Provide the (X, Y) coordinate of the cell's center where the given text is located.  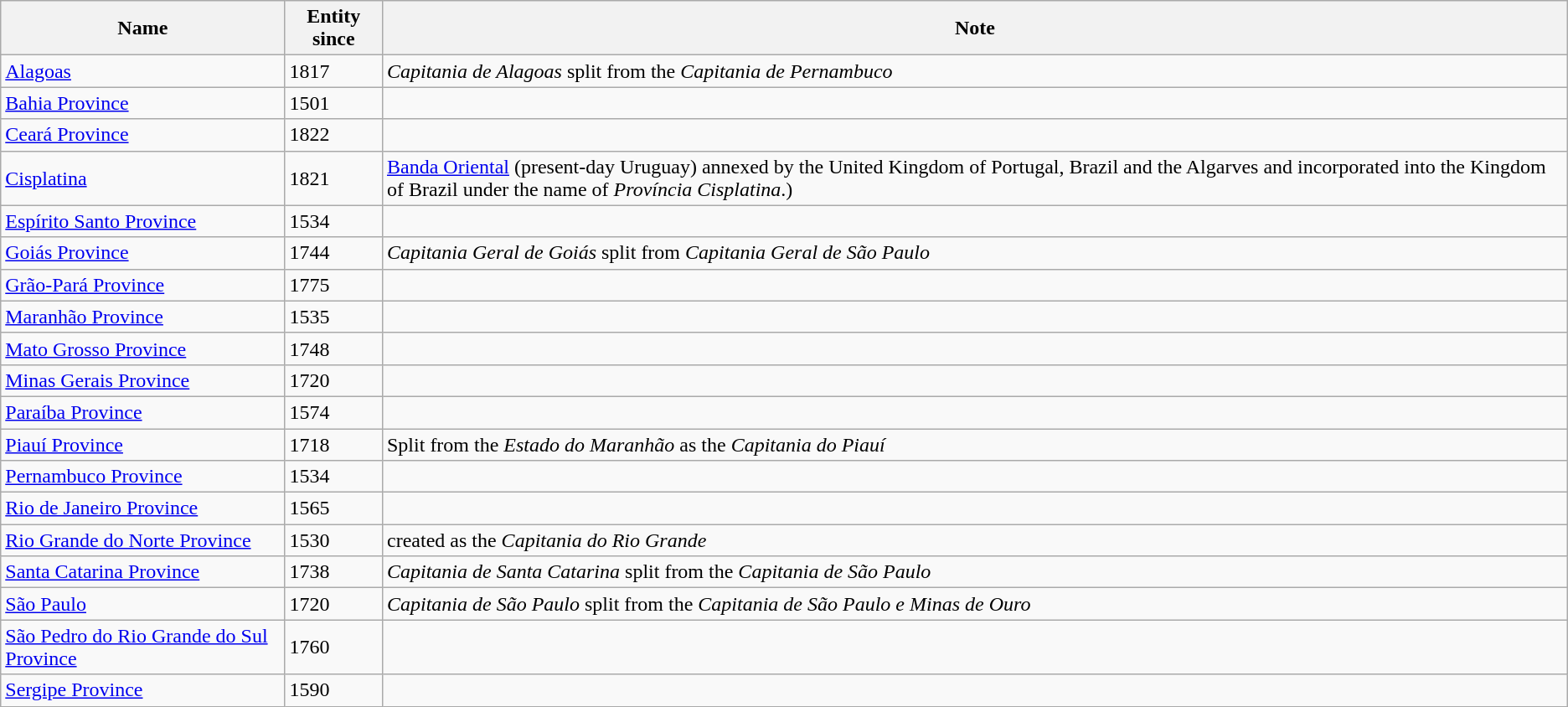
Maranhão Province (142, 317)
Grão-Pará Province (142, 285)
Rio Grande do Norte Province (142, 540)
1744 (333, 253)
Sergipe Province (142, 690)
Alagoas (142, 71)
1535 (333, 317)
Capitania Geral de Goiás split from Capitania Geral de São Paulo (975, 253)
Mato Grosso Province (142, 348)
1760 (333, 647)
Capitania de Alagoas split from the Capitania de Pernambuco (975, 71)
Goiás Province (142, 253)
created as the Capitania do Rio Grande (975, 540)
Entity since (333, 28)
Note (975, 28)
São Paulo (142, 604)
Minas Gerais Province (142, 380)
Santa Catarina Province (142, 572)
Split from the Estado do Maranhão as the Capitania do Piauí (975, 445)
Rio de Janeiro Province (142, 508)
Ceará Province (142, 135)
Capitania de São Paulo split from the Capitania de São Paulo e Minas de Ouro (975, 604)
Bahia Province (142, 103)
1501 (333, 103)
Cisplatina (142, 178)
1574 (333, 412)
1565 (333, 508)
1738 (333, 572)
1590 (333, 690)
Paraíba Province (142, 412)
Espírito Santo Province (142, 221)
1748 (333, 348)
Piauí Province (142, 445)
Pernambuco Province (142, 477)
1775 (333, 285)
1718 (333, 445)
Name (142, 28)
São Pedro do Rio Grande do Sul Province (142, 647)
1821 (333, 178)
1530 (333, 540)
Capitania de Santa Catarina split from the Capitania de São Paulo (975, 572)
1822 (333, 135)
1817 (333, 71)
